Detect which cell encompasses the target text, then output its (x, y) center coordinate. 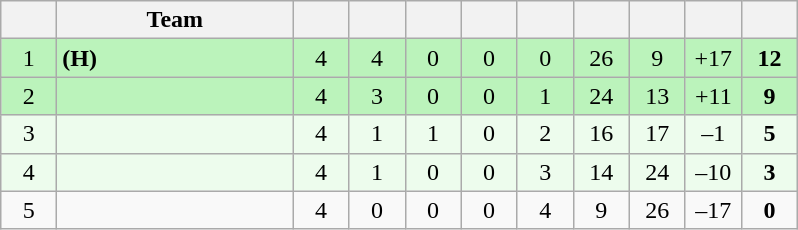
17 (657, 134)
+17 (713, 58)
–10 (713, 172)
–1 (713, 134)
14 (601, 172)
(H) (175, 58)
13 (657, 96)
Team (175, 20)
+11 (713, 96)
–17 (713, 210)
16 (601, 134)
12 (769, 58)
